Find where the given text appears and provide that cell's center as [x, y] coordinate. 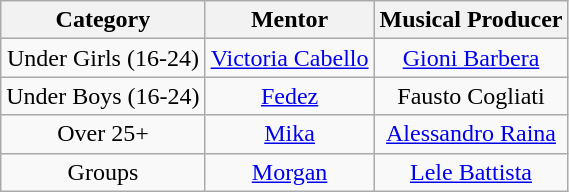
Victoria Cabello [290, 58]
Groups [103, 172]
Mika [290, 134]
Musical Producer [471, 20]
Over 25+ [103, 134]
Lele Battista [471, 172]
Alessandro Raina [471, 134]
Category [103, 20]
Under Boys (16-24) [103, 96]
Mentor [290, 20]
Gioni Barbera [471, 58]
Fedez [290, 96]
Under Girls (16-24) [103, 58]
Morgan [290, 172]
Fausto Cogliati [471, 96]
